Output the [x, y] coordinate of the center of the cell containing the given text.  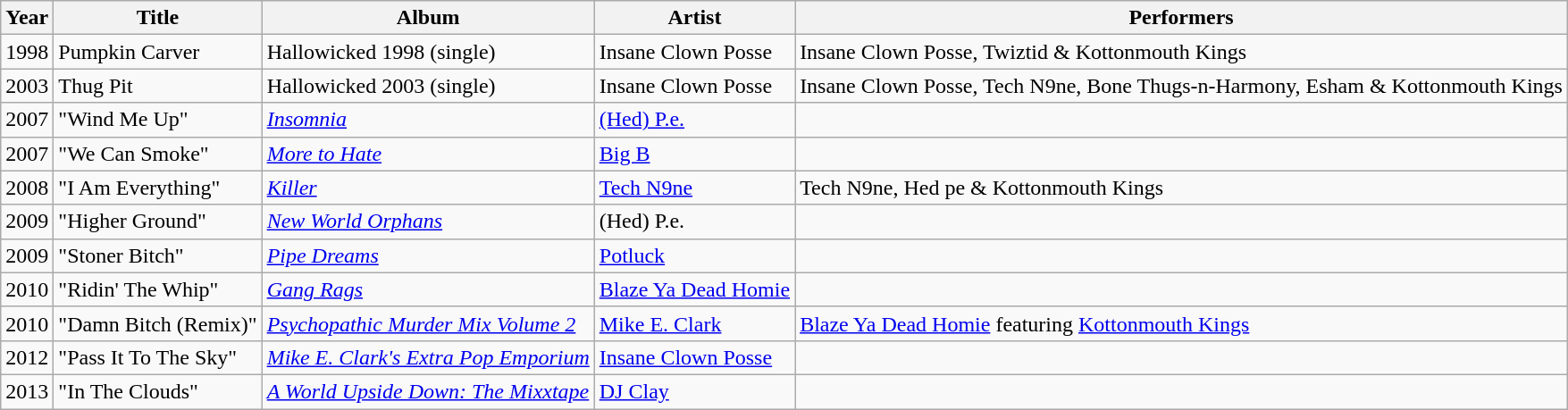
"Stoner Bitch" [157, 255]
2013 [27, 391]
Artist [694, 18]
Thug Pit [157, 86]
Hallowicked 2003 (single) [428, 86]
1998 [27, 52]
Album [428, 18]
Psychopathic Murder Mix Volume 2 [428, 323]
Killer [428, 188]
2003 [27, 86]
Mike E. Clark's Extra Pop Emporium [428, 357]
"Ridin' The Whip" [157, 289]
Title [157, 18]
"In The Clouds" [157, 391]
New World Orphans [428, 222]
Gang Rags [428, 289]
2008 [27, 188]
Insane Clown Posse, Twiztid & Kottonmouth Kings [1181, 52]
Tech N9ne, Hed pe & Kottonmouth Kings [1181, 188]
Performers [1181, 18]
2012 [27, 357]
"We Can Smoke" [157, 154]
Mike E. Clark [694, 323]
"Wind Me Up" [157, 120]
Potluck [694, 255]
Tech N9ne [694, 188]
More to Hate [428, 154]
Year [27, 18]
Big B [694, 154]
DJ Clay [694, 391]
"Higher Ground" [157, 222]
A World Upside Down: The Mixxtape [428, 391]
Insomnia [428, 120]
"I Am Everything" [157, 188]
Blaze Ya Dead Homie [694, 289]
"Damn Bitch (Remix)" [157, 323]
Insane Clown Posse, Tech N9ne, Bone Thugs-n-Harmony, Esham & Kottonmouth Kings [1181, 86]
"Pass It To The Sky" [157, 357]
Blaze Ya Dead Homie featuring Kottonmouth Kings [1181, 323]
Pumpkin Carver [157, 52]
Hallowicked 1998 (single) [428, 52]
Pipe Dreams [428, 255]
